Output the [x, y] coordinate of the center of the cell containing the given text.  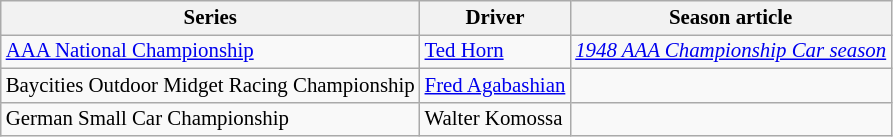
1948 AAA Championship Car season [730, 51]
Fred Agabashian [496, 85]
Driver [496, 18]
German Small Car Championship [210, 119]
Season article [730, 18]
Walter Komossa [496, 119]
Series [210, 18]
Ted Horn [496, 51]
AAA National Championship [210, 51]
Baycities Outdoor Midget Racing Championship [210, 85]
